Return (x, y) of the center of cell containing provided text 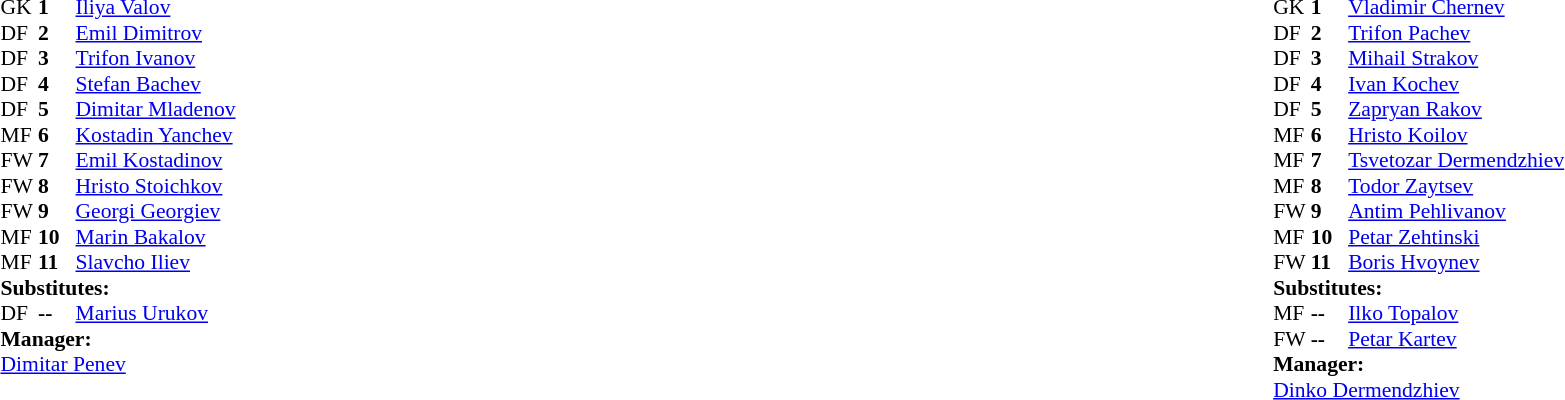
Marin Bakalov (156, 237)
Todor Zaytsev (1456, 186)
Georgi Georgiev (156, 211)
Boris Hvoynev (1456, 263)
Tsvetozar Dermendzhiev (1456, 161)
Antim Pehlivanov (1456, 211)
Zapryan Rakov (1456, 109)
Petar Kartev (1456, 339)
Kostadin Yanchev (156, 135)
Slavcho Iliev (156, 263)
Ivan Kochev (1456, 84)
Ilko Topalov (1456, 313)
Mihail Strakov (1456, 59)
Trifon Pachev (1456, 33)
Hristo Stoichkov (156, 186)
Emil Kostadinov (156, 161)
Marius Urukov (156, 313)
Stefan Bachev (156, 84)
Hristo Koilov (1456, 135)
Emil Dimitrov (156, 33)
Trifon Ivanov (156, 59)
Dimitar Penev (118, 365)
Dimitar Mladenov (156, 109)
Petar Zehtinski (1456, 237)
